Locate the cell with the specified text and output its [x, y] center coordinate. 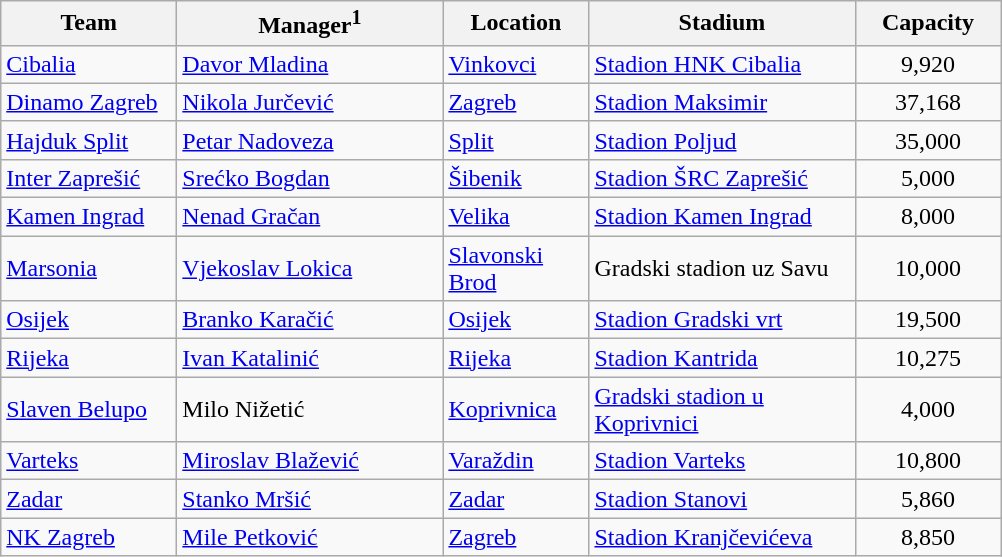
Stadion Maksimir [722, 102]
Stadion Kantrida [722, 358]
Stadion HNK Cibalia [722, 64]
5,860 [928, 499]
10,800 [928, 461]
Stadion Stanovi [722, 499]
4,000 [928, 410]
Stadium [722, 24]
Gradski stadion u Koprivnici [722, 410]
Marsonia [89, 268]
Velika [516, 217]
35,000 [928, 140]
10,000 [928, 268]
Cibalia [89, 64]
Petar Nadoveza [310, 140]
Split [516, 140]
Stadion Poljud [722, 140]
Stanko Mršić [310, 499]
Mile Petković [310, 537]
Vjekoslav Lokica [310, 268]
Stadion Varteks [722, 461]
Ivan Katalinić [310, 358]
Varaždin [516, 461]
37,168 [928, 102]
Gradski stadion uz Savu [722, 268]
Stadion Kranjčevićeva [722, 537]
10,275 [928, 358]
19,500 [928, 320]
Nenad Gračan [310, 217]
8,850 [928, 537]
Varteks [89, 461]
Location [516, 24]
Branko Karačić [310, 320]
Dinamo Zagreb [89, 102]
Šibenik [516, 178]
8,000 [928, 217]
Srećko Bogdan [310, 178]
Davor Mladina [310, 64]
Manager1 [310, 24]
Capacity [928, 24]
Nikola Jurčević [310, 102]
Stadion Gradski vrt [722, 320]
Miroslav Blažević [310, 461]
Slavonski Brod [516, 268]
Koprivnica [516, 410]
Stadion ŠRC Zaprešić [722, 178]
Kamen Ingrad [89, 217]
5,000 [928, 178]
Hajduk Split [89, 140]
Inter Zaprešić [89, 178]
Team [89, 24]
Stadion Kamen Ingrad [722, 217]
NK Zagreb [89, 537]
9,920 [928, 64]
Slaven Belupo [89, 410]
Vinkovci [516, 64]
Milo Nižetić [310, 410]
